Locate the cell with the specified text and output its (x, y) center coordinate. 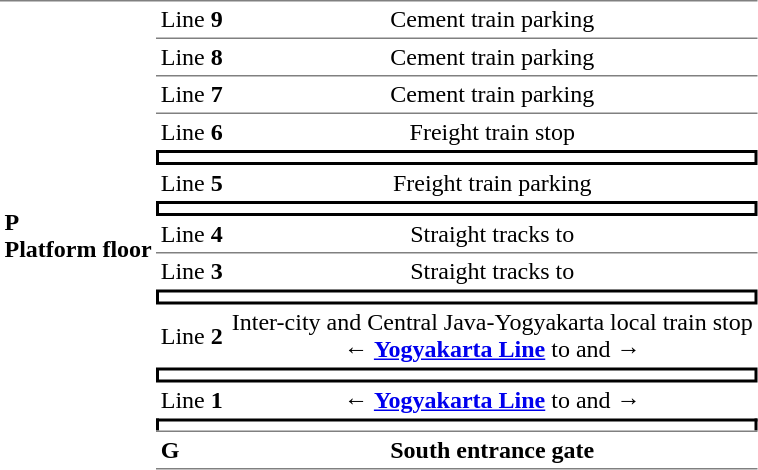
Line 1 (192, 400)
Line 4 (192, 234)
Freight train parking (492, 183)
← Yogyakarta Line to and → (492, 400)
Freight train stop (492, 131)
Line 2 (192, 336)
Line 9 (192, 19)
Line 8 (192, 57)
Line 5 (192, 183)
Line 6 (192, 131)
PPlatform floor (78, 235)
Line 7 (192, 94)
Line 3 (192, 271)
South entrance gate (492, 450)
G (192, 450)
Inter-city and Central Java-Yogyakarta local train stop← Yogyakarta Line to and → (492, 336)
